Provide the (X, Y) coordinate of the cell's center where the given text is located.  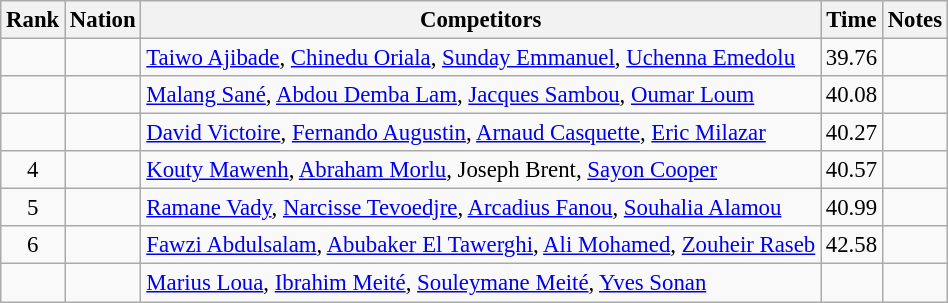
40.57 (851, 170)
40.27 (851, 133)
Taiwo Ajibade, Chinedu Oriala, Sunday Emmanuel, Uchenna Emedolu (481, 58)
Ramane Vady, Narcisse Tevoedjre, Arcadius Fanou, Souhalia Alamou (481, 208)
Malang Sané, Abdou Demba Lam, Jacques Sambou, Oumar Loum (481, 95)
Competitors (481, 20)
42.58 (851, 245)
39.76 (851, 58)
40.99 (851, 208)
Time (851, 20)
5 (33, 208)
David Victoire, Fernando Augustin, Arnaud Casquette, Eric Milazar (481, 133)
Notes (914, 20)
Kouty Mawenh, Abraham Morlu, Joseph Brent, Sayon Cooper (481, 170)
Fawzi Abdulsalam, Abubaker El Tawerghi, Ali Mohamed, Zouheir Raseb (481, 245)
6 (33, 245)
Nation (103, 20)
4 (33, 170)
40.08 (851, 95)
Marius Loua, Ibrahim Meité, Souleymane Meité, Yves Sonan (481, 283)
Rank (33, 20)
